Identify which cell holds the provided text, then report its [X, Y] central coordinate. 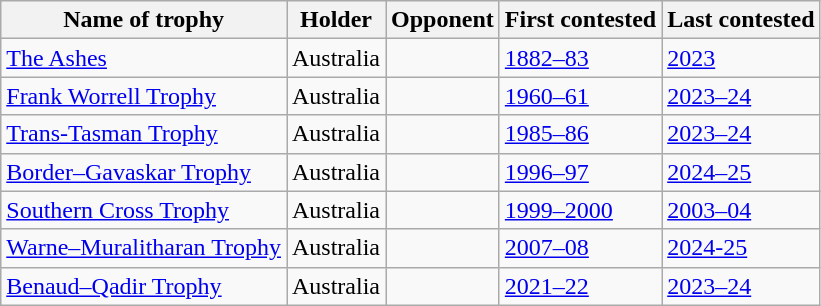
2021–22 [580, 286]
Name of trophy [144, 20]
1985–86 [580, 134]
Trans-Tasman Trophy [144, 134]
1999–2000 [580, 210]
1960–61 [580, 96]
First contested [580, 20]
Opponent [443, 20]
Southern Cross Trophy [144, 210]
Holder [336, 20]
2007–08 [580, 248]
Benaud–Qadir Trophy [144, 286]
Frank Worrell Trophy [144, 96]
1882–83 [580, 58]
Last contested [741, 20]
2024–25 [741, 172]
Border–Gavaskar Trophy [144, 172]
2003–04 [741, 210]
2024-25 [741, 248]
2023 [741, 58]
Warne–Muralitharan Trophy [144, 248]
The Ashes [144, 58]
1996–97 [580, 172]
